Identify which cell holds the provided text, then report its (X, Y) central coordinate. 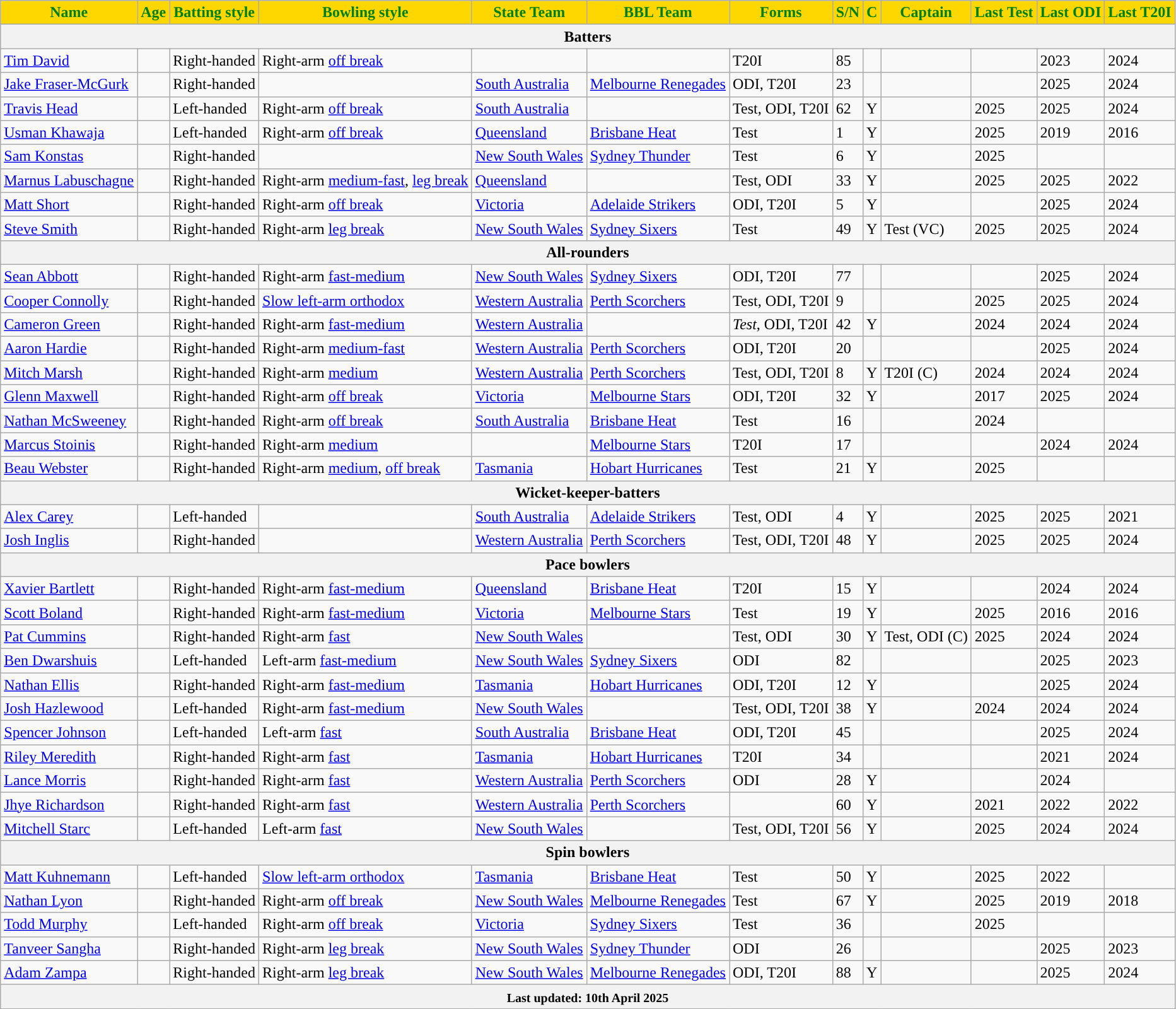
Aaron Hardie (69, 349)
Name (69, 13)
Captain (926, 13)
Spin bowlers (588, 853)
Batters (588, 37)
88 (847, 972)
Lance Morris (69, 781)
T20I (C) (926, 373)
26 (847, 948)
49 (847, 228)
Test (VC) (926, 228)
16 (847, 421)
33 (847, 180)
Scott Boland (69, 612)
38 (847, 709)
Jhye Richardson (69, 805)
Last Test (1004, 13)
Mitch Marsh (69, 373)
36 (847, 924)
S/N (847, 13)
15 (847, 588)
Spencer Johnson (69, 733)
23 (847, 85)
Josh Hazlewood (69, 709)
Batting style (214, 13)
48 (847, 540)
82 (847, 660)
5 (847, 204)
Usman Khawaja (69, 132)
Nathan Ellis (69, 684)
State Team (529, 13)
Cameron Green (69, 325)
Right-arm medium-fast, leg break (366, 180)
Adam Zampa (69, 972)
6 (847, 156)
56 (847, 829)
19 (847, 612)
28 (847, 781)
Sam Konstas (69, 156)
50 (847, 877)
32 (847, 397)
20 (847, 349)
Last T20I (1140, 13)
42 (847, 325)
60 (847, 805)
Steve Smith (69, 228)
12 (847, 684)
Marnus Labuschagne (69, 180)
4 (847, 516)
62 (847, 108)
Matt Kuhnemann (69, 877)
Beau Webster (69, 469)
Alex Carey (69, 516)
Tim David (69, 61)
8 (847, 373)
Pace bowlers (588, 564)
2018 (1140, 901)
45 (847, 733)
Bowling style (366, 13)
Left-arm fast-medium (366, 660)
Mitchell Starc (69, 829)
34 (847, 757)
Riley Meredith (69, 757)
Jake Fraser-McGurk (69, 85)
Cooper Connolly (69, 301)
Right-arm medium, off break (366, 469)
Marcus Stoinis (69, 445)
9 (847, 301)
All-rounders (588, 252)
C (872, 13)
17 (847, 445)
Tanveer Sangha (69, 948)
Age (154, 13)
2017 (1004, 397)
Nathan Lyon (69, 901)
Travis Head (69, 108)
Glenn Maxwell (69, 397)
Pat Cummins (69, 636)
Xavier Bartlett (69, 588)
Todd Murphy (69, 924)
Test, ODI (C) (926, 636)
Matt Short (69, 204)
30 (847, 636)
85 (847, 61)
Ben Dwarshuis (69, 660)
67 (847, 901)
1 (847, 132)
Sean Abbott (69, 276)
Forms (781, 13)
Last updated: 10th April 2025 (588, 996)
Nathan McSweeney (69, 421)
Josh Inglis (69, 540)
Wicket-keeper-batters (588, 493)
Right-arm medium-fast (366, 349)
Last ODI (1071, 13)
21 (847, 469)
77 (847, 276)
BBL Team (658, 13)
